Return [X, Y] of the center of cell containing provided text 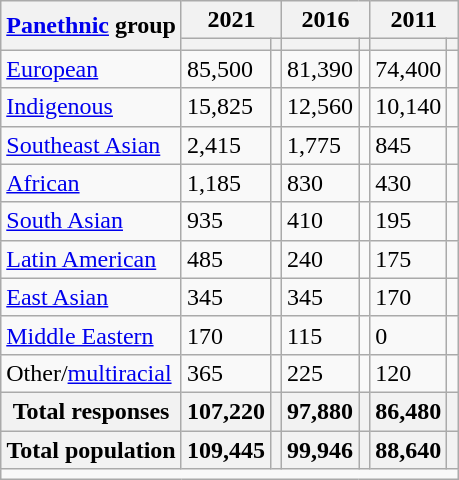
120 [408, 373]
175 [408, 259]
East Asian [92, 297]
240 [320, 259]
Other/multiracial [92, 373]
0 [408, 335]
Middle Eastern [92, 335]
Southeast Asian [92, 145]
Panethnic group [92, 26]
88,640 [408, 449]
Total responses [92, 411]
195 [408, 221]
European [92, 69]
109,445 [226, 449]
81,390 [320, 69]
12,560 [320, 107]
430 [408, 183]
2021 [231, 20]
1,775 [320, 145]
Latin American [92, 259]
74,400 [408, 69]
99,946 [320, 449]
115 [320, 335]
86,480 [408, 411]
85,500 [226, 69]
15,825 [226, 107]
African [92, 183]
97,880 [320, 411]
2011 [414, 20]
107,220 [226, 411]
365 [226, 373]
South Asian [92, 221]
2,415 [226, 145]
1,185 [226, 183]
Indigenous [92, 107]
225 [320, 373]
485 [226, 259]
935 [226, 221]
845 [408, 145]
10,140 [408, 107]
830 [320, 183]
2016 [326, 20]
410 [320, 221]
Total population [92, 449]
